Find where the given text appears and provide that cell's center as (X, Y) coordinate. 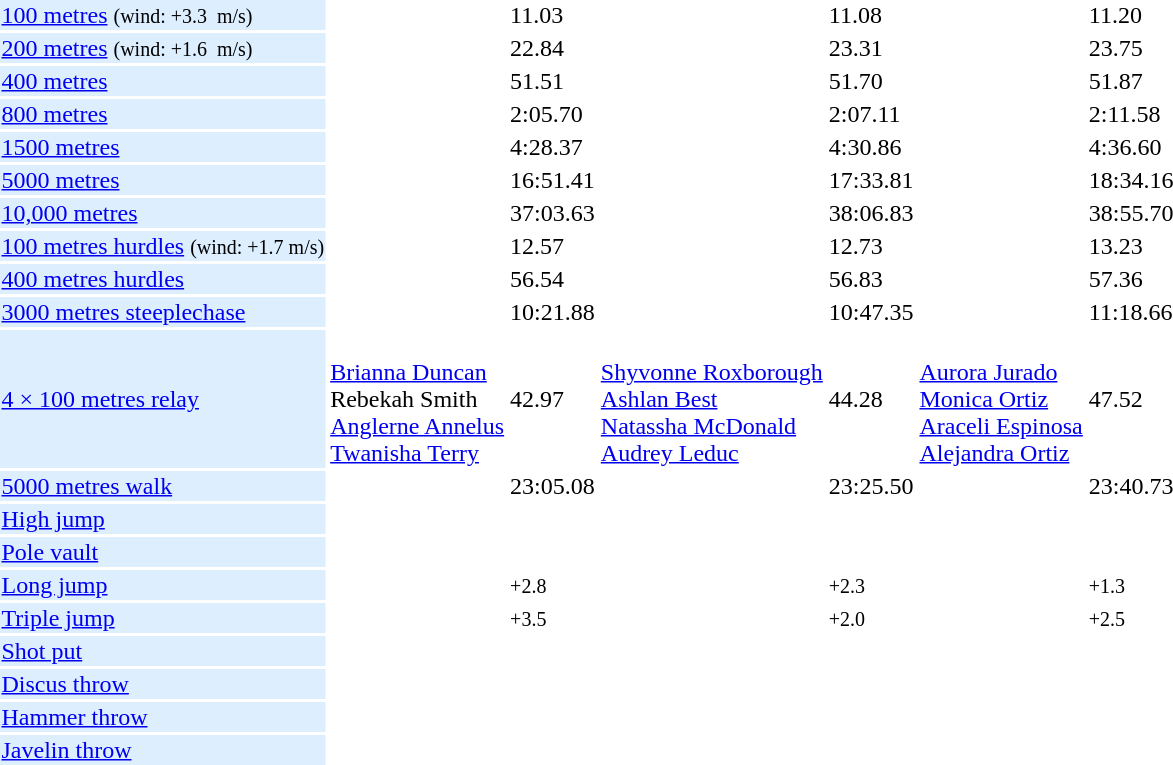
1500 metres (163, 147)
+3.5 (553, 618)
42.97 (553, 399)
High jump (163, 519)
56.54 (553, 279)
2:05.70 (553, 114)
12.73 (871, 246)
2:07.11 (871, 114)
12.57 (553, 246)
Long jump (163, 585)
Hammer throw (163, 717)
23:05.08 (553, 486)
Discus throw (163, 684)
400 metres hurdles (163, 279)
800 metres (163, 114)
44.28 (871, 399)
17:33.81 (871, 180)
5000 metres (163, 180)
Triple jump (163, 618)
51.70 (871, 81)
22.84 (553, 48)
Shyvonne Roxborough Ashlan Best Natassha McDonald Audrey Leduc (712, 399)
Brianna Duncan Rebekah SmithAnglerne Annelus Twanisha Terry (418, 399)
100 metres hurdles (wind: +1.7 m/s) (163, 246)
+2.8 (553, 585)
Shot put (163, 651)
Aurora JuradoMonica OrtizAraceli EspinosaAlejandra Ortiz (1001, 399)
100 metres (wind: +3.3 m/s) (163, 15)
4 × 100 metres relay (163, 399)
3000 metres steeplechase (163, 312)
51.51 (553, 81)
38:06.83 (871, 213)
4:30.86 (871, 147)
11.08 (871, 15)
37:03.63 (553, 213)
200 metres (wind: +1.6 m/s) (163, 48)
16:51.41 (553, 180)
+2.0 (871, 618)
Pole vault (163, 552)
23.31 (871, 48)
10:21.88 (553, 312)
10:47.35 (871, 312)
+2.3 (871, 585)
Javelin throw (163, 750)
56.83 (871, 279)
11.03 (553, 15)
23:25.50 (871, 486)
10,000 metres (163, 213)
4:28.37 (553, 147)
5000 metres walk (163, 486)
400 metres (163, 81)
